Search for the cell housing the specified text and yield its (X, Y) center coordinate. 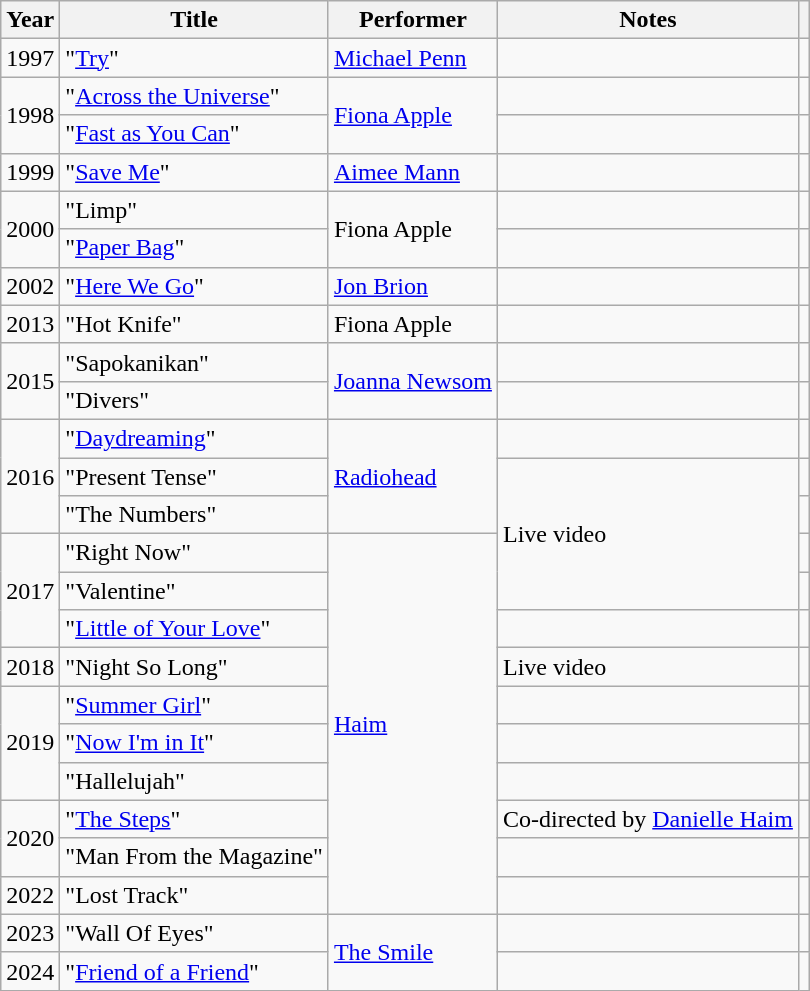
Co-directed by Danielle Haim (648, 819)
"Man From the Magazine" (194, 857)
"Night So Long" (194, 667)
2002 (30, 286)
"Paper Bag" (194, 248)
2024 (30, 971)
Notes (648, 20)
"Right Now" (194, 553)
Jon Brion (412, 286)
"Limp" (194, 210)
"Now I'm in It" (194, 743)
"Save Me" (194, 172)
1998 (30, 115)
2023 (30, 933)
Haim (412, 724)
"Daydreaming" (194, 438)
2019 (30, 743)
The Smile (412, 952)
"The Steps" (194, 819)
"Present Tense" (194, 477)
2013 (30, 324)
Title (194, 20)
"Wall Of Eyes" (194, 933)
"Sapokanikan" (194, 362)
"Summer Girl" (194, 705)
Aimee Mann (412, 172)
Joanna Newsom (412, 381)
Radiohead (412, 476)
1997 (30, 58)
"Valentine" (194, 591)
Michael Penn (412, 58)
"Lost Track" (194, 895)
2016 (30, 476)
1999 (30, 172)
"Try" (194, 58)
"Friend of a Friend" (194, 971)
Year (30, 20)
"Hallelujah" (194, 781)
"The Numbers" (194, 515)
Performer (412, 20)
2017 (30, 591)
"Fast as You Can" (194, 134)
"Hot Knife" (194, 324)
"Little of Your Love" (194, 629)
"Across the Universe" (194, 96)
"Divers" (194, 400)
2018 (30, 667)
2000 (30, 229)
2015 (30, 381)
2022 (30, 895)
2020 (30, 838)
"Here We Go" (194, 286)
